Find where the given text appears and provide that cell's center as [x, y] coordinate. 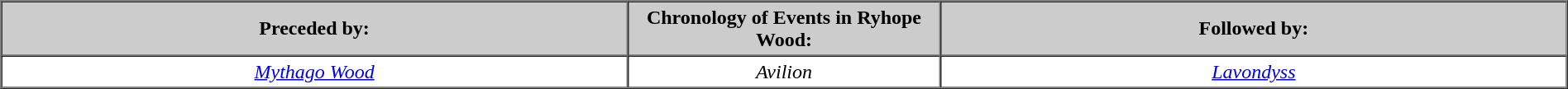
Lavondyss [1254, 73]
Mythago Wood [314, 73]
Chronology of Events in Ryhope Wood: [784, 29]
Avilion [784, 73]
Preceded by: [314, 29]
Followed by: [1254, 29]
